Pinpoint the cell where the given text exists, returning its (X, Y) midpoint coordinate. 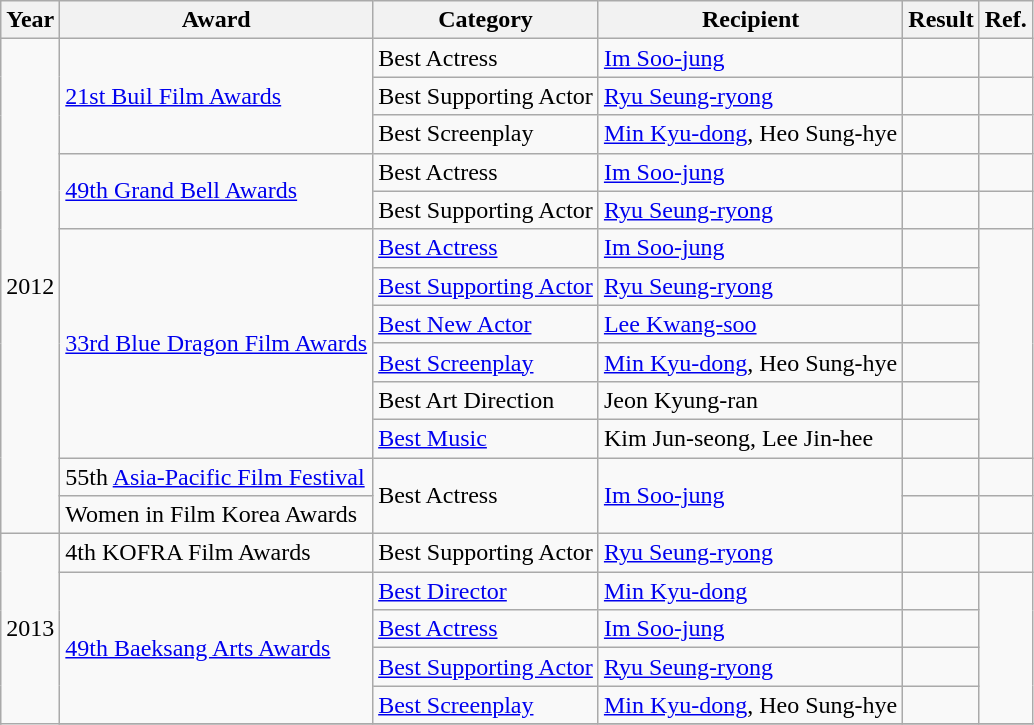
Best New Actor (486, 324)
33rd Blue Dragon Film Awards (216, 343)
Jeon Kyung-ran (750, 400)
Women in Film Korea Awards (216, 515)
Best Art Direction (486, 400)
2013 (30, 629)
Lee Kwang-soo (750, 324)
Recipient (750, 20)
Kim Jun-seong, Lee Jin-hee (750, 438)
Result (941, 20)
55th Asia-Pacific Film Festival (216, 477)
Year (30, 20)
Best Director (486, 591)
49th Grand Bell Awards (216, 191)
Min Kyu-dong (750, 591)
49th Baeksang Arts Awards (216, 648)
2012 (30, 286)
4th KOFRA Film Awards (216, 553)
Category (486, 20)
Award (216, 20)
Best Music (486, 438)
Ref. (1006, 20)
21st Buil Film Awards (216, 96)
